Return (x, y) of the center of cell containing provided text 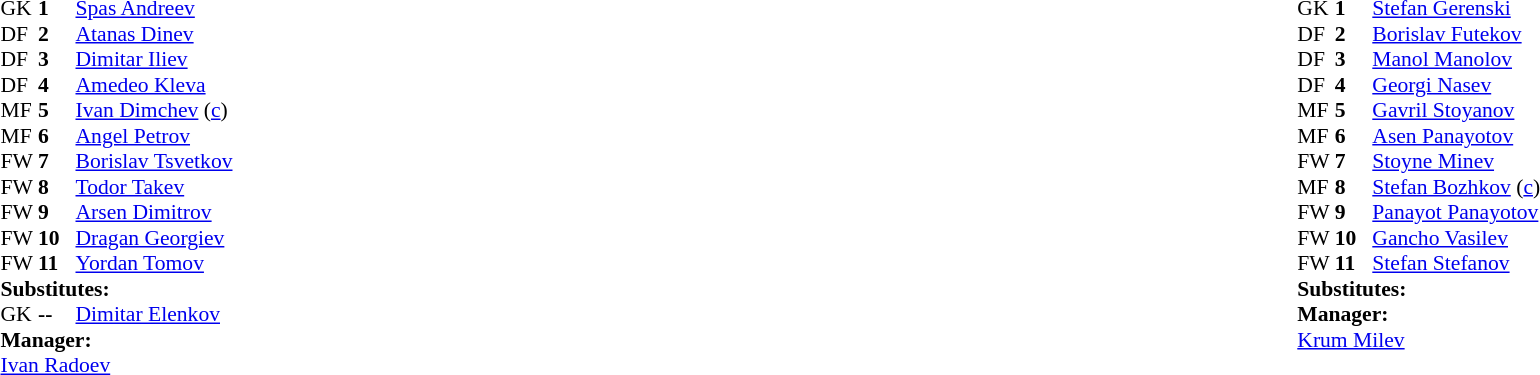
Manol Manolov (1456, 59)
Georgi Nasev (1456, 85)
Amedeo Kleva (154, 85)
Gancho Vasilev (1456, 238)
Yordan Tomov (154, 263)
GK (19, 315)
Dimitar Iliev (154, 59)
Stoyne Minev (1456, 161)
Asen Panayotov (1456, 136)
Borislav Tsvetkov (154, 161)
Todor Takev (154, 187)
Ivan Dimchev (c) (154, 111)
Atanas Dinev (154, 34)
Stefan Bozhkov (c) (1456, 187)
Dimitar Elenkov (154, 315)
Panayot Panayotov (1456, 213)
Dragan Georgiev (154, 238)
Arsen Dimitrov (154, 213)
Gavril Stoyanov (1456, 111)
Borislav Futekov (1456, 34)
Krum Milev (1418, 340)
Angel Petrov (154, 136)
Stefan Stefanov (1456, 263)
-- (57, 315)
